Locate the cell with the specified text and output its (x, y) center coordinate. 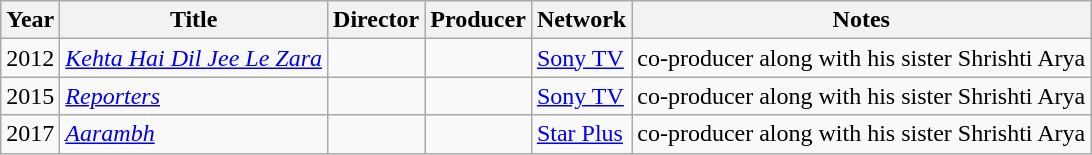
Kehta Hai Dil Jee Le Zara (194, 58)
Year (30, 20)
Producer (478, 20)
2015 (30, 96)
Star Plus (581, 134)
Director (376, 20)
Title (194, 20)
2012 (30, 58)
Notes (862, 20)
Network (581, 20)
2017 (30, 134)
Aarambh (194, 134)
Reporters (194, 96)
